Return the (x, y) coordinate for the center point of the cell that contains the specified text.  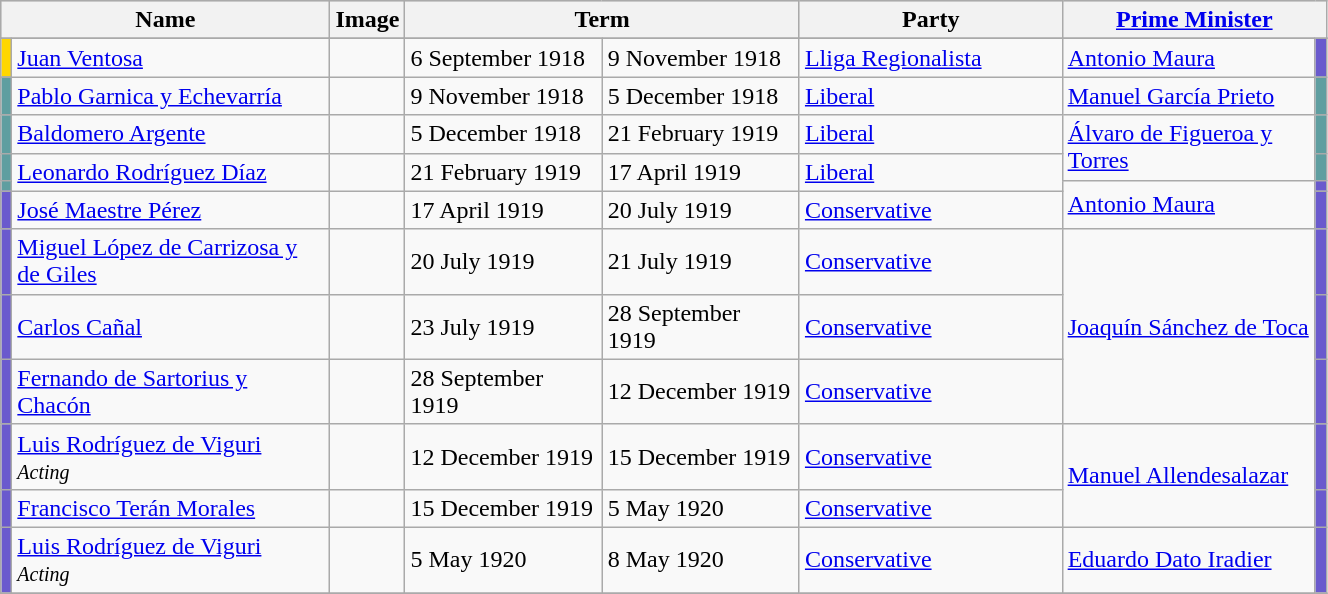
Juan Ventosa (171, 58)
Pablo Garnica y Echevarría (171, 96)
Eduardo Dato Iradier (1188, 560)
Joaquín Sánchez de Toca (1188, 326)
Name (166, 20)
Álvaro de Figueroa y Torres (1188, 148)
8 May 1920 (700, 560)
Party (930, 20)
Term (602, 20)
Manuel García Prieto (1188, 96)
Manuel Allendesalazar (1188, 476)
Fernando de Sartorius y Chacón (171, 392)
Leonardo Rodríguez Díaz (171, 172)
Miguel López de Carrizosa y de Giles (171, 262)
Lliga Regionalista (930, 58)
23 July 1919 (504, 326)
21 July 1919 (700, 262)
Francisco Terán Morales (171, 508)
6 September 1918 (504, 58)
Carlos Cañal (171, 326)
Prime Minister (1194, 20)
José Maestre Pérez (171, 210)
Baldomero Argente (171, 134)
Image (368, 20)
